Output the [x, y] coordinate of the center of the cell containing the given text.  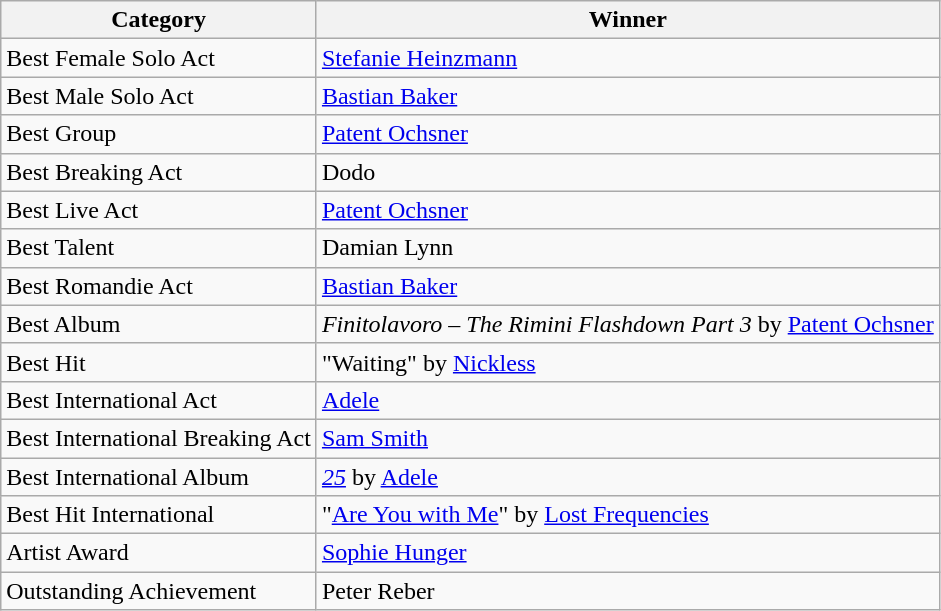
Artist Award [159, 553]
Dodo [628, 172]
Best Hit International [159, 515]
Best Male Solo Act [159, 96]
Outstanding Achievement [159, 591]
Winner [628, 20]
Best Romandie Act [159, 286]
25 by Adele [628, 477]
Best Album [159, 324]
Best Talent [159, 248]
Best Group [159, 134]
Damian Lynn [628, 248]
"Waiting" by Nickless [628, 362]
Adele [628, 400]
Peter Reber [628, 591]
Best Live Act [159, 210]
Best International Album [159, 477]
"Are You with Me" by Lost Frequencies [628, 515]
Best Female Solo Act [159, 58]
Best Hit [159, 362]
Sophie Hunger [628, 553]
Best International Act [159, 400]
Finitolavoro – The Rimini Flashdown Part 3 by Patent Ochsner [628, 324]
Category [159, 20]
Stefanie Heinzmann [628, 58]
Best International Breaking Act [159, 438]
Best Breaking Act [159, 172]
Sam Smith [628, 438]
